Identify which cell holds the provided text, then report its (X, Y) central coordinate. 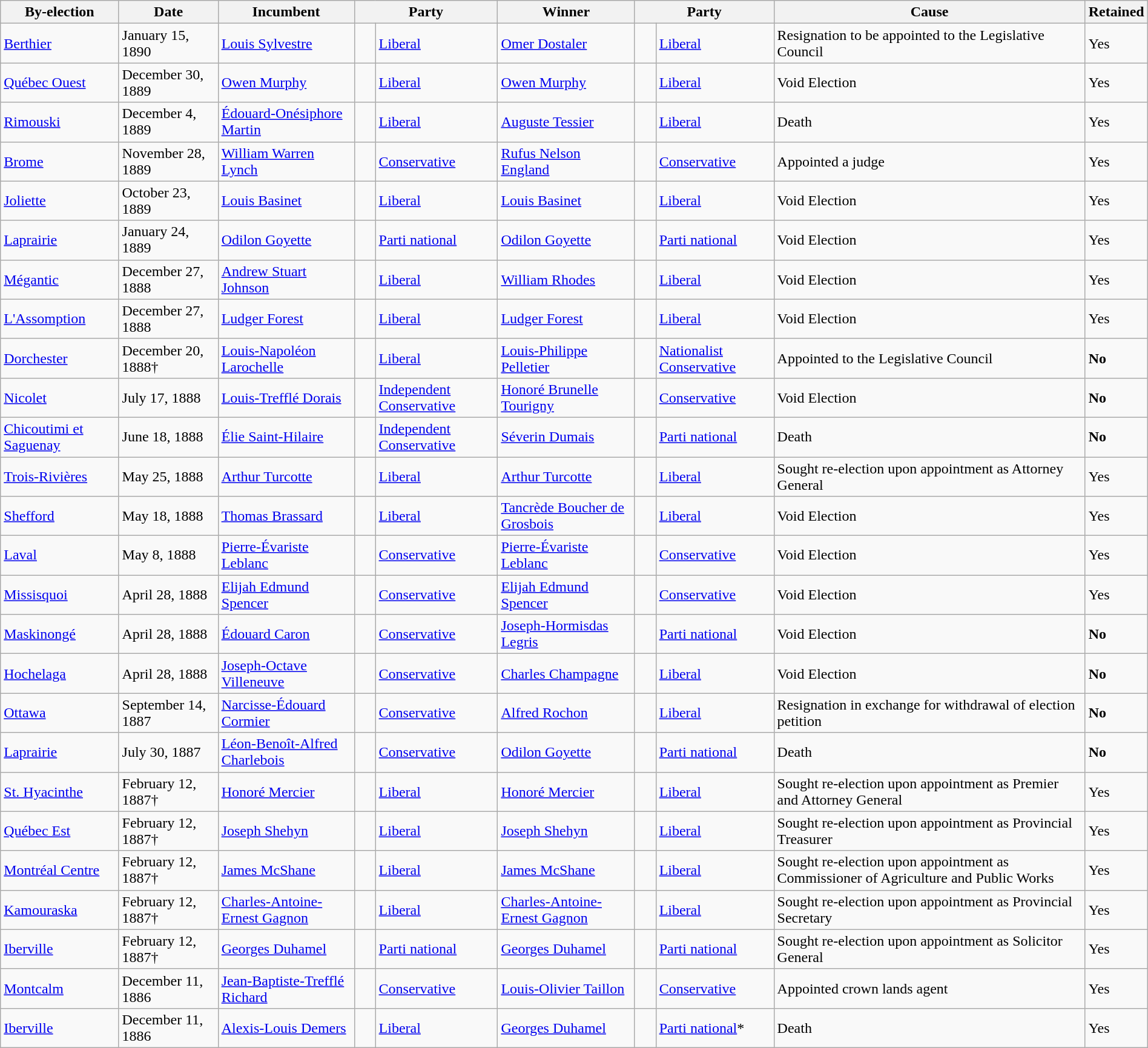
Trois-Rivières (59, 476)
By-election (59, 12)
Brome (59, 161)
Louis Sylvestre (286, 44)
William Rhodes (566, 280)
Montréal Centre (59, 871)
July 30, 1887 (168, 752)
Parti national* (714, 1028)
Joseph-Octave Villeneuve (286, 673)
Louis-Philippe Pelletier (566, 358)
Shefford (59, 516)
Honoré Brunelle Tourigny (566, 397)
Winner (566, 12)
Louis-Trefflé Dorais (286, 397)
Ottawa (59, 713)
Mégantic (59, 280)
Sought re-election upon appointment as Solicitor General (929, 949)
Cause (929, 12)
Nationalist Conservative (714, 358)
William Warren Lynch (286, 161)
Sought re-election upon appointment as Premier and Attorney General (929, 792)
September 14, 1887 (168, 713)
Dorchester (59, 358)
December 4, 1889 (168, 122)
Hochelaga (59, 673)
Jean-Baptiste-Trefflé Richard (286, 988)
Québec Ouest (59, 82)
St. Hyacinthe (59, 792)
Charles Champagne (566, 673)
Omer Dostaler (566, 44)
Joseph-Hormisdas Legris (566, 634)
Incumbent (286, 12)
Kamouraska (59, 909)
July 17, 1888 (168, 397)
Sought re-election upon appointment as Provincial Treasurer (929, 831)
Appointed to the Legislative Council (929, 358)
Nicolet (59, 397)
Resignation in exchange for withdrawal of election petition (929, 713)
Retained (1117, 12)
Séverin Dumais (566, 437)
Rimouski (59, 122)
Élie Saint-Hilaire (286, 437)
Sought re-election upon appointment as Attorney General (929, 476)
Resignation to be appointed to the Legislative Council (929, 44)
Laval (59, 556)
Chicoutimi et Saguenay (59, 437)
Thomas Brassard (286, 516)
Alexis-Louis Demers (286, 1028)
Montcalm (59, 988)
October 23, 1889 (168, 201)
May 18, 1888 (168, 516)
December 20, 1888† (168, 358)
November 28, 1889 (168, 161)
Louis-Olivier Taillon (566, 988)
Maskinongé (59, 634)
Alfred Rochon (566, 713)
Sought re-election upon appointment as Provincial Secretary (929, 909)
Auguste Tessier (566, 122)
Léon-Benoît-Alfred Charlebois (286, 752)
Date (168, 12)
Berthier (59, 44)
January 24, 1889 (168, 240)
Louis-Napoléon Larochelle (286, 358)
May 8, 1888 (168, 556)
Missisquoi (59, 595)
Sought re-election upon appointment as Commissioner of Agriculture and Public Works (929, 871)
Appointed a judge (929, 161)
Joliette (59, 201)
Narcisse-Édouard Cormier (286, 713)
January 15, 1890 (168, 44)
Rufus Nelson England (566, 161)
Appointed crown lands agent (929, 988)
December 30, 1889 (168, 82)
May 25, 1888 (168, 476)
L'Assomption (59, 318)
June 18, 1888 (168, 437)
Tancrède Boucher de Grosbois (566, 516)
Québec Est (59, 831)
Édouard Caron (286, 634)
Andrew Stuart Johnson (286, 280)
Édouard-Onésiphore Martin (286, 122)
